From the cell containing the given text, extract its center point as (x, y) coordinate. 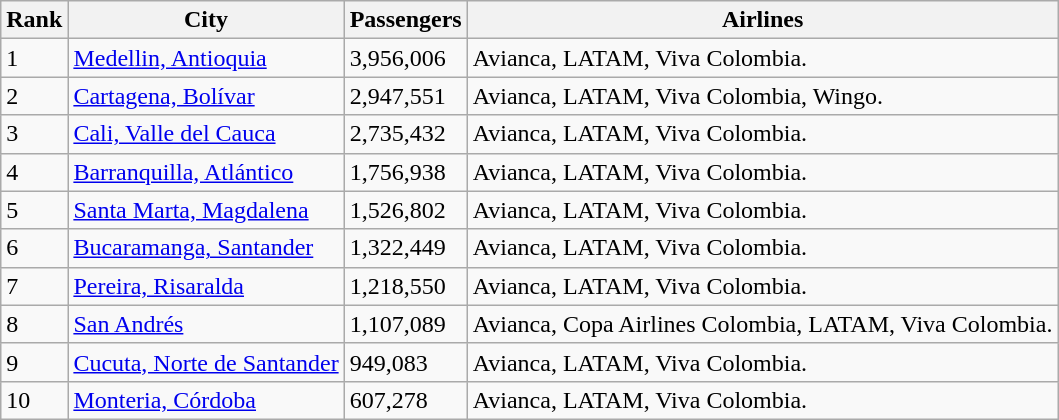
1,322,449 (406, 248)
Bucaramanga, Santander (206, 248)
3 (34, 134)
8 (34, 324)
2,947,551 (406, 96)
Cartagena, Bolívar (206, 96)
Airlines (762, 20)
949,083 (406, 362)
Avianca, LATAM, Viva Colombia, Wingo. (762, 96)
607,278 (406, 400)
Barranquilla, Atlántico (206, 172)
Medellin, Antioquia (206, 58)
1,107,089 (406, 324)
5 (34, 210)
9 (34, 362)
7 (34, 286)
2,735,432 (406, 134)
Cucuta, Norte de Santander (206, 362)
3,956,006 (406, 58)
1 (34, 58)
10 (34, 400)
Rank (34, 20)
4 (34, 172)
San Andrés (206, 324)
1,756,938 (406, 172)
1,526,802 (406, 210)
Cali, Valle del Cauca (206, 134)
2 (34, 96)
City (206, 20)
Santa Marta, Magdalena (206, 210)
Pereira, Risaralda (206, 286)
Monteria, Córdoba (206, 400)
6 (34, 248)
1,218,550 (406, 286)
Avianca, Copa Airlines Colombia, LATAM, Viva Colombia. (762, 324)
Passengers (406, 20)
